Identify which cell holds the provided text, then report its (X, Y) central coordinate. 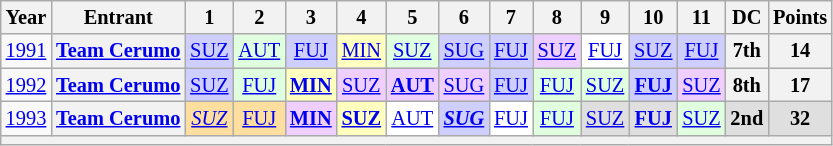
4 (362, 17)
8 (557, 17)
7th (748, 51)
11 (701, 17)
7 (511, 17)
5 (412, 17)
8th (748, 85)
32 (800, 118)
9 (605, 17)
1992 (26, 85)
10 (653, 17)
3 (311, 17)
DC (748, 17)
1991 (26, 51)
Year (26, 17)
Points (800, 17)
14 (800, 51)
1993 (26, 118)
2nd (748, 118)
Entrant (118, 17)
1 (209, 17)
6 (464, 17)
17 (800, 85)
2 (259, 17)
